Extract the (X, Y) coordinate from the center of the cell holding the provided text.  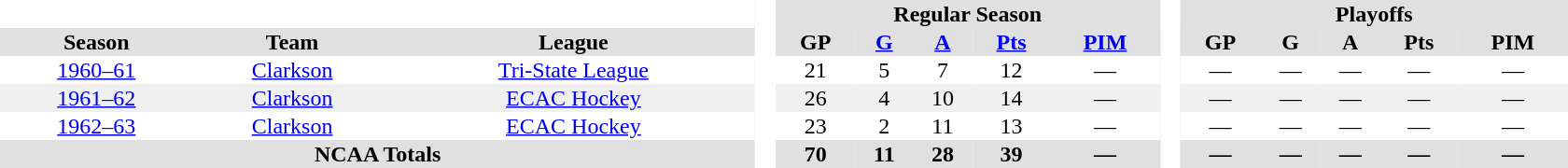
1962–63 (97, 126)
1960–61 (97, 70)
7 (943, 70)
13 (1012, 126)
21 (816, 70)
2 (885, 126)
Season (97, 42)
70 (816, 154)
Playoffs (1374, 14)
4 (885, 98)
28 (943, 154)
League (574, 42)
26 (816, 98)
39 (1012, 154)
Regular Season (968, 14)
Tri-State League (574, 70)
12 (1012, 70)
NCAA Totals (377, 154)
10 (943, 98)
14 (1012, 98)
Team (293, 42)
1961–62 (97, 98)
23 (816, 126)
5 (885, 70)
